Scan for the cell matching the given text and deliver its [x, y] coordinate at center. 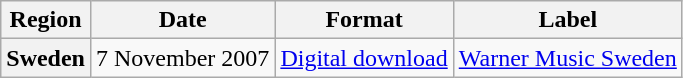
Digital download [364, 58]
Label [568, 20]
Format [364, 20]
7 November 2007 [182, 58]
Date [182, 20]
Warner Music Sweden [568, 58]
Region [46, 20]
Sweden [46, 58]
